Provide the (X, Y) coordinate of the cell's center where the given text is located.  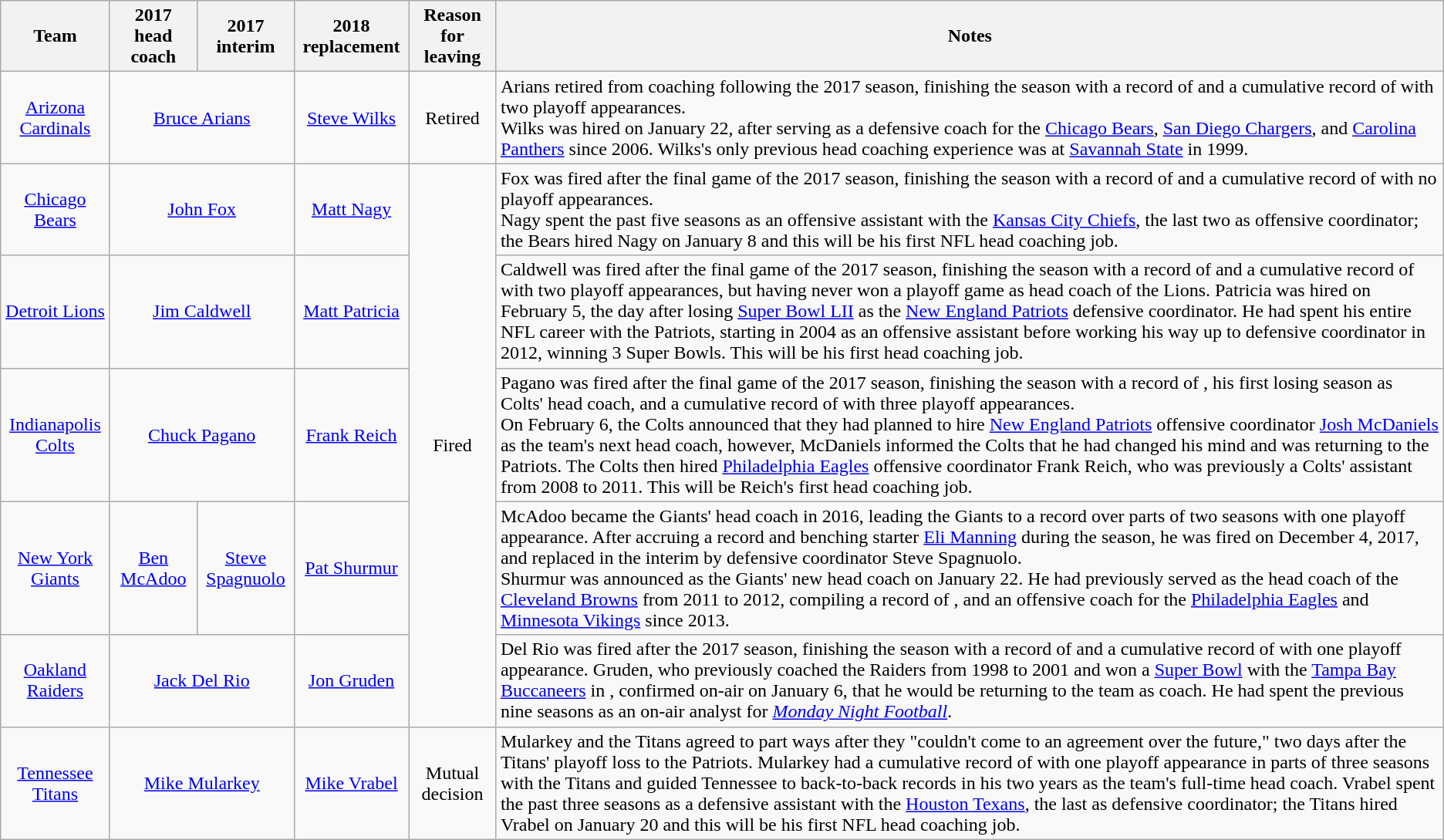
Jack Del Rio (202, 680)
2018 replacement (351, 36)
Tennessee Titans (56, 783)
Mike Mularkey (202, 783)
Ben McAdoo (153, 568)
Steve Wilks (351, 117)
Fired (453, 445)
Frank Reich (351, 435)
Jim Caldwell (202, 312)
Pat Shurmur (351, 568)
Detroit Lions (56, 312)
Team (56, 36)
Mutual decision (453, 783)
John Fox (202, 210)
Notes (970, 36)
Mike Vrabel (351, 783)
Bruce Arians (202, 117)
Retired (453, 117)
Arizona Cardinals (56, 117)
Matt Patricia (351, 312)
2017 interim (245, 36)
Reason for leaving (453, 36)
Steve Spagnuolo (245, 568)
Jon Gruden (351, 680)
Oakland Raiders (56, 680)
Matt Nagy (351, 210)
2017 head coach (153, 36)
Indianapolis Colts (56, 435)
New York Giants (56, 568)
Chicago Bears (56, 210)
Chuck Pagano (202, 435)
